Return the [x, y] coordinate for the center point of the cell that contains the specified text.  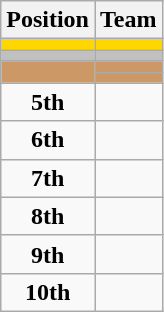
7th [48, 178]
9th [48, 254]
Team [128, 20]
10th [48, 292]
6th [48, 140]
8th [48, 216]
5th [48, 102]
Position [48, 20]
